Detect which cell encompasses the target text, then output its (x, y) center coordinate. 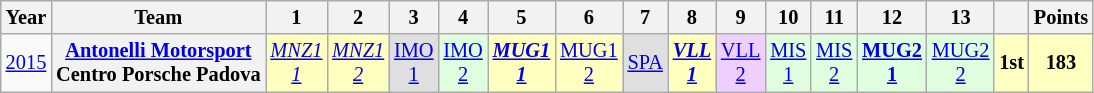
8 (692, 17)
7 (646, 17)
MUG22 (960, 63)
11 (834, 17)
IMO2 (462, 63)
2015 (26, 63)
MIS1 (788, 63)
Team (158, 17)
10 (788, 17)
MIS2 (834, 63)
5 (522, 17)
MNZ11 (297, 63)
4 (462, 17)
9 (740, 17)
VLL2 (740, 63)
183 (1061, 63)
1st (1012, 63)
IMO1 (414, 63)
13 (960, 17)
SPA (646, 63)
Year (26, 17)
2 (358, 17)
12 (892, 17)
MUG21 (892, 63)
MUG11 (522, 63)
1 (297, 17)
3 (414, 17)
MUG12 (588, 63)
Antonelli MotorsportCentro Porsche Padova (158, 63)
6 (588, 17)
MNZ12 (358, 63)
Points (1061, 17)
VLL1 (692, 63)
